Scan for the cell matching the given text and deliver its [X, Y] coordinate at center. 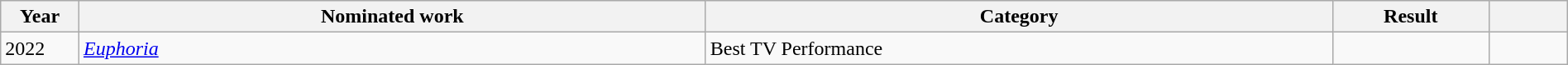
Best TV Performance [1019, 48]
Euphoria [392, 48]
Year [40, 17]
2022 [40, 48]
Result [1411, 17]
Category [1019, 17]
Nominated work [392, 17]
